Detect which cell encompasses the target text, then output its [x, y] center coordinate. 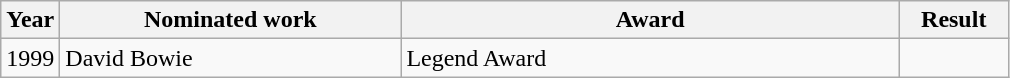
1999 [30, 58]
Year [30, 20]
Result [954, 20]
Legend Award [650, 58]
Award [650, 20]
David Bowie [230, 58]
Nominated work [230, 20]
